Return (X, Y) of the center of cell containing provided text 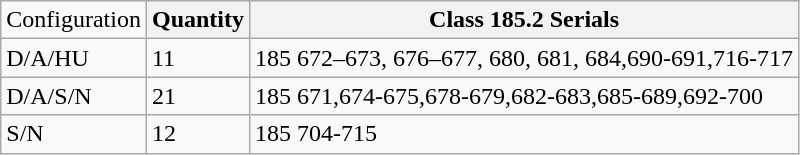
12 (198, 134)
21 (198, 96)
11 (198, 58)
Quantity (198, 20)
D/A/S/N (74, 96)
Class 185.2 Serials (524, 20)
185 672–673, 676–677, 680, 681, 684,690-691,716-717 (524, 58)
185 704-715 (524, 134)
D/A/HU (74, 58)
Configuration (74, 20)
185 671,674-675,678-679,682-683,685-689,692-700 (524, 96)
S/N (74, 134)
